Output the [X, Y] coordinate of the center of the cell containing the given text.  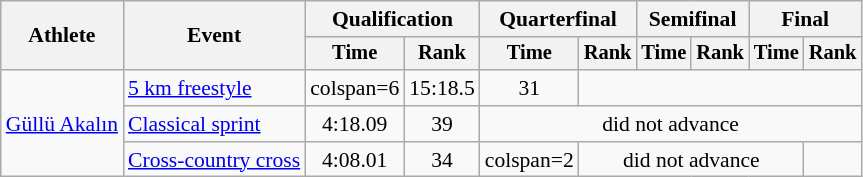
colspan=6 [354, 88]
15:18.5 [442, 88]
did not advance [671, 124]
Classical sprint [214, 124]
Event [214, 36]
Semifinal [692, 19]
Final [805, 19]
Güllü Akalın [62, 124]
Athlete [62, 36]
Qualification [392, 19]
5 km freestyle [214, 88]
31 [530, 88]
4:18.09 [354, 124]
39 [442, 124]
Quarterfinal [558, 19]
